Detect which cell encompasses the target text, then output its (x, y) center coordinate. 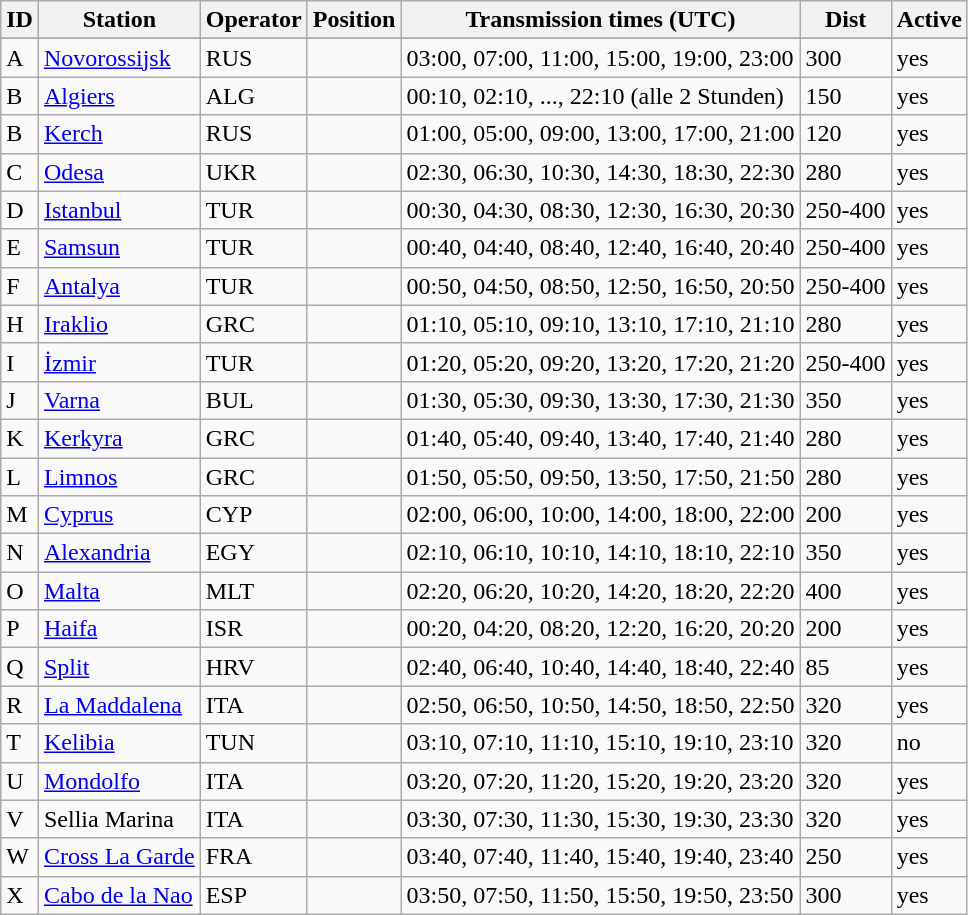
C (20, 172)
V (20, 819)
Kelibia (119, 743)
Operator (254, 20)
Antalya (119, 286)
03:30, 07:30, 11:30, 15:30, 19:30, 23:30 (600, 819)
Odesa (119, 172)
J (20, 400)
Kerkyra (119, 438)
02:10, 06:10, 10:10, 14:10, 18:10, 22:10 (600, 553)
U (20, 781)
Algiers (119, 96)
01:30, 05:30, 09:30, 13:30, 17:30, 21:30 (600, 400)
150 (846, 96)
02:00, 06:00, 10:00, 14:00, 18:00, 22:00 (600, 515)
La Maddalena (119, 705)
00:20, 04:20, 08:20, 12:20, 16:20, 20:20 (600, 629)
Varna (119, 400)
03:50, 07:50, 11:50, 15:50, 19:50, 23:50 (600, 895)
BUL (254, 400)
TUN (254, 743)
W (20, 857)
A (20, 58)
Istanbul (119, 210)
400 (846, 591)
250 (846, 857)
O (20, 591)
Position (354, 20)
R (20, 705)
Samsun (119, 248)
Transmission times (UTC) (600, 20)
K (20, 438)
Sellia Marina (119, 819)
Split (119, 667)
ISR (254, 629)
03:00, 07:00, 11:00, 15:00, 19:00, 23:00 (600, 58)
E (20, 248)
UKR (254, 172)
Dist (846, 20)
İzmir (119, 362)
Limnos (119, 477)
ID (20, 20)
P (20, 629)
03:20, 07:20, 11:20, 15:20, 19:20, 23:20 (600, 781)
X (20, 895)
MLT (254, 591)
85 (846, 667)
N (20, 553)
Mondolfo (119, 781)
02:30, 06:30, 10:30, 14:30, 18:30, 22:30 (600, 172)
03:40, 07:40, 11:40, 15:40, 19:40, 23:40 (600, 857)
I (20, 362)
Active (929, 20)
L (20, 477)
D (20, 210)
Cyprus (119, 515)
ALG (254, 96)
02:20, 06:20, 10:20, 14:20, 18:20, 22:20 (600, 591)
Malta (119, 591)
01:50, 05:50, 09:50, 13:50, 17:50, 21:50 (600, 477)
Alexandria (119, 553)
01:20, 05:20, 09:20, 13:20, 17:20, 21:20 (600, 362)
Cabo de la Nao (119, 895)
01:40, 05:40, 09:40, 13:40, 17:40, 21:40 (600, 438)
Q (20, 667)
F (20, 286)
Kerch (119, 134)
02:50, 06:50, 10:50, 14:50, 18:50, 22:50 (600, 705)
Cross La Garde (119, 857)
HRV (254, 667)
03:10, 07:10, 11:10, 15:10, 19:10, 23:10 (600, 743)
ESP (254, 895)
01:10, 05:10, 09:10, 13:10, 17:10, 21:10 (600, 324)
M (20, 515)
00:50, 04:50, 08:50, 12:50, 16:50, 20:50 (600, 286)
H (20, 324)
00:10, 02:10, ..., 22:10 (alle 2 Stunden) (600, 96)
02:40, 06:40, 10:40, 14:40, 18:40, 22:40 (600, 667)
EGY (254, 553)
Station (119, 20)
T (20, 743)
00:40, 04:40, 08:40, 12:40, 16:40, 20:40 (600, 248)
FRA (254, 857)
CYP (254, 515)
00:30, 04:30, 08:30, 12:30, 16:30, 20:30 (600, 210)
120 (846, 134)
Novorossijsk (119, 58)
Haifa (119, 629)
no (929, 743)
01:00, 05:00, 09:00, 13:00, 17:00, 21:00 (600, 134)
Iraklio (119, 324)
